Search for the cell housing the specified text and yield its (x, y) center coordinate. 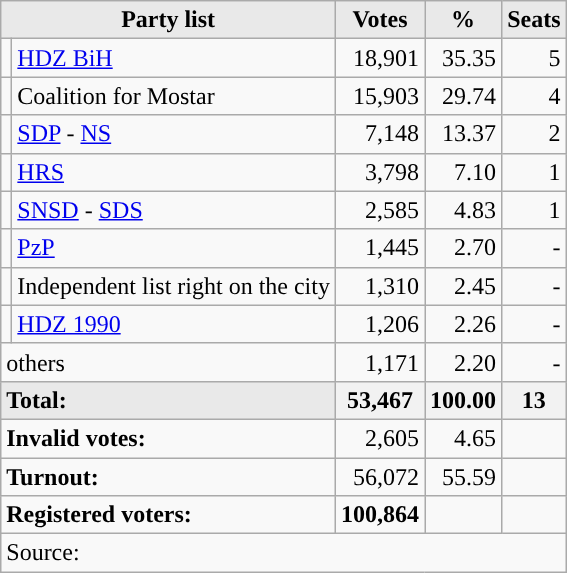
7.10 (464, 172)
Votes (380, 20)
2 (534, 134)
1,171 (380, 362)
Independent list right on the city (174, 286)
Party list (168, 20)
13.37 (464, 134)
100,864 (380, 515)
7,148 (380, 134)
Source: (284, 553)
HRS (174, 172)
Seats (534, 20)
Invalid votes: (168, 438)
18,901 (380, 58)
1,445 (380, 248)
4 (534, 96)
53,467 (380, 400)
Registered voters: (168, 515)
1,206 (380, 324)
35.35 (464, 58)
2.26 (464, 324)
15,903 (380, 96)
4.65 (464, 438)
2,585 (380, 210)
others (168, 362)
55.59 (464, 477)
2.20 (464, 362)
100.00 (464, 400)
HDZ 1990 (174, 324)
SNSD - SDS (174, 210)
Coalition for Mostar (174, 96)
Total: (168, 400)
PzP (174, 248)
2.45 (464, 286)
56,072 (380, 477)
% (464, 20)
5 (534, 58)
13 (534, 400)
1,310 (380, 286)
HDZ BiH (174, 58)
Turnout: (168, 477)
2,605 (380, 438)
SDP - NS (174, 134)
3,798 (380, 172)
29.74 (464, 96)
4.83 (464, 210)
2.70 (464, 248)
